Return [x, y] of the center of cell containing provided text 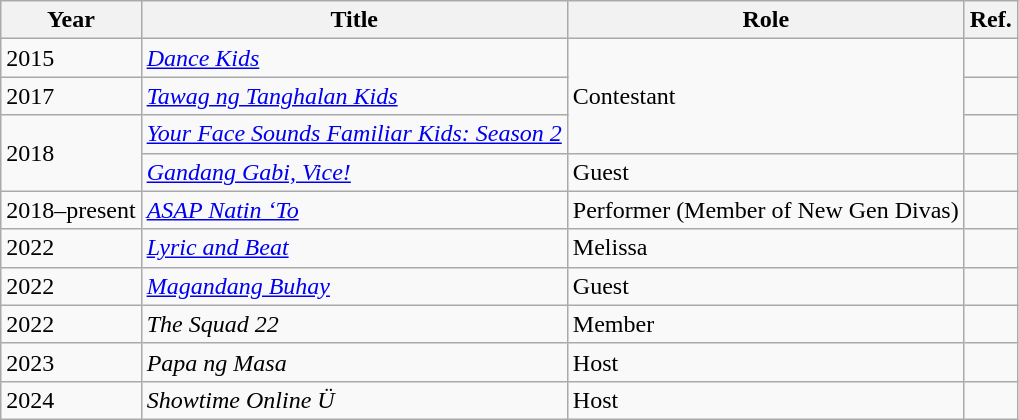
The Squad 22 [354, 324]
Papa ng Masa [354, 362]
Ref. [990, 20]
Title [354, 20]
2024 [71, 400]
Year [71, 20]
Showtime Online Ü [354, 400]
Magandang Buhay [354, 286]
Gandang Gabi, Vice! [354, 172]
2018–present [71, 210]
Dance Kids [354, 58]
2023 [71, 362]
ASAP Natin ‘To [354, 210]
Role [766, 20]
2015 [71, 58]
Performer (Member of New Gen Divas) [766, 210]
Lyric and Beat [354, 248]
Melissa [766, 248]
2018 [71, 153]
Tawag ng Tanghalan Kids [354, 96]
Member [766, 324]
2017 [71, 96]
Contestant [766, 96]
Your Face Sounds Familiar Kids: Season 2 [354, 134]
